Provide the [x, y] coordinate of the cell's center where the given text is located.  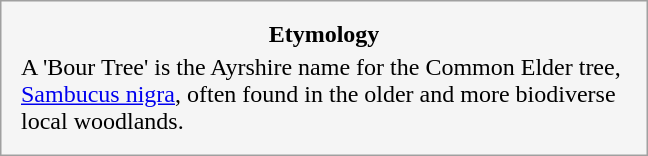
Etymology [324, 35]
A 'Bour Tree' is the Ayrshire name for the Common Elder tree, Sambucus nigra, often found in the older and more biodiverse local woodlands. [324, 94]
